Extract the (x, y) coordinate from the center of the cell holding the provided text.  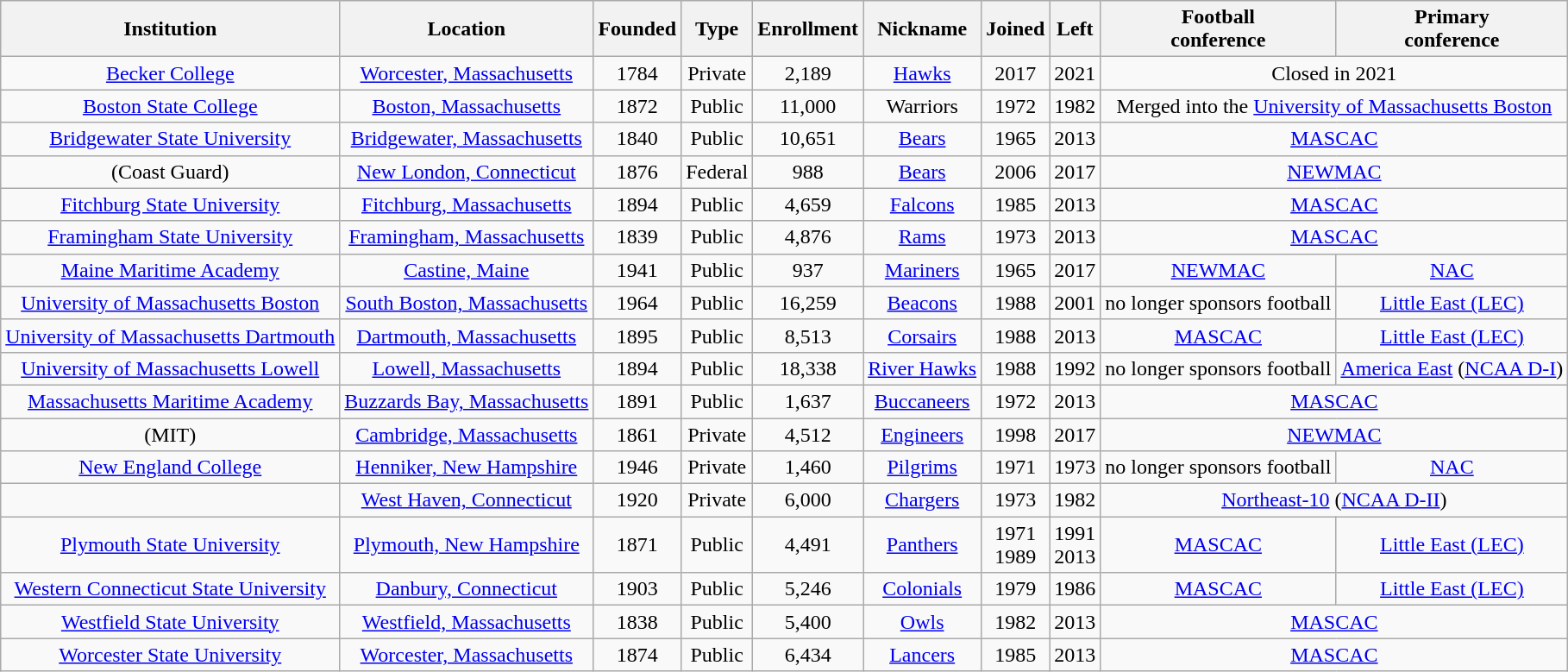
Type (718, 29)
1891 (637, 401)
Bridgewater State University (171, 139)
Framingham State University (171, 237)
University of Massachusetts Lowell (171, 368)
Hawks (923, 73)
Footballconference (1218, 29)
Westfield State University (171, 622)
Falcons (923, 204)
Founded (637, 29)
1861 (637, 434)
Western Connecticut State University (171, 589)
4,512 (808, 434)
1876 (637, 172)
1871 (637, 545)
1840 (637, 139)
Northeast-10 (NCAA D-II) (1334, 500)
11,000 (808, 106)
Mariners (923, 270)
Enrollment (808, 29)
New England College (171, 468)
2006 (1016, 172)
1971 (1016, 468)
Panthers (923, 545)
Castine, Maine (467, 270)
Massachusetts Maritime Academy (171, 401)
Merged into the University of Massachusetts Boston (1334, 106)
River Hawks (923, 368)
Rams (923, 237)
988 (808, 172)
Henniker, New Hampshire (467, 468)
4,659 (808, 204)
Worcester State University (171, 655)
1895 (637, 336)
Maine Maritime Academy (171, 270)
Beacons (923, 303)
1979 (1016, 589)
Primaryconference (1452, 29)
Closed in 2021 (1334, 73)
Nickname (923, 29)
University of Massachusetts Boston (171, 303)
8,513 (808, 336)
Fitchburg, Massachusetts (467, 204)
Becker College (171, 73)
University of Massachusetts Dartmouth (171, 336)
Owls (923, 622)
Engineers (923, 434)
Fitchburg State University (171, 204)
18,338 (808, 368)
Warriors (923, 106)
19912013 (1075, 545)
1920 (637, 500)
Federal (718, 172)
(Coast Guard) (171, 172)
1964 (637, 303)
937 (808, 270)
Location (467, 29)
Boston State College (171, 106)
Colonials (923, 589)
(MIT) (171, 434)
Lancers (923, 655)
6,434 (808, 655)
1874 (637, 655)
Institution (171, 29)
Buzzards Bay, Massachusetts (467, 401)
1992 (1075, 368)
1784 (637, 73)
Lowell, Massachusetts (467, 368)
4,491 (808, 545)
Buccaneers (923, 401)
Joined (1016, 29)
1941 (637, 270)
Dartmouth, Massachusetts (467, 336)
Bridgewater, Massachusetts (467, 139)
New London, Connecticut (467, 172)
10,651 (808, 139)
Boston, Massachusetts (467, 106)
5,400 (808, 622)
1838 (637, 622)
Chargers (923, 500)
Plymouth, New Hampshire (467, 545)
Danbury, Connecticut (467, 589)
Cambridge, Massachusetts (467, 434)
1903 (637, 589)
2,189 (808, 73)
6,000 (808, 500)
South Boston, Massachusetts (467, 303)
1,460 (808, 468)
1872 (637, 106)
Framingham, Massachusetts (467, 237)
Plymouth State University (171, 545)
1998 (1016, 434)
4,876 (808, 237)
West Haven, Connecticut (467, 500)
2001 (1075, 303)
America East (NCAA D-I) (1452, 368)
1946 (637, 468)
Westfield, Massachusetts (467, 622)
16,259 (808, 303)
5,246 (808, 589)
1839 (637, 237)
19711989 (1016, 545)
Left (1075, 29)
Pilgrims (923, 468)
Corsairs (923, 336)
1986 (1075, 589)
1,637 (808, 401)
2021 (1075, 73)
